Capture the cell that displays the provided text and extract its [x, y] central coordinate. 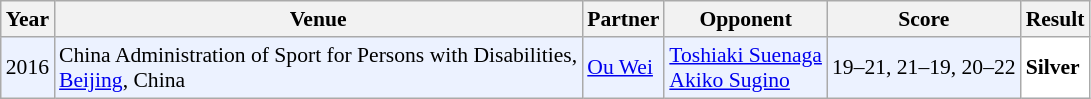
Year [28, 19]
Ou Wei [623, 68]
Venue [318, 19]
2016 [28, 68]
Score [924, 19]
Result [1056, 19]
Silver [1056, 68]
Opponent [746, 19]
19–21, 21–19, 20–22 [924, 68]
Toshiaki Suenaga Akiko Sugino [746, 68]
Partner [623, 19]
China Administration of Sport for Persons with Disabilities,Beijing, China [318, 68]
